Detect which cell encompasses the target text, then output its [x, y] center coordinate. 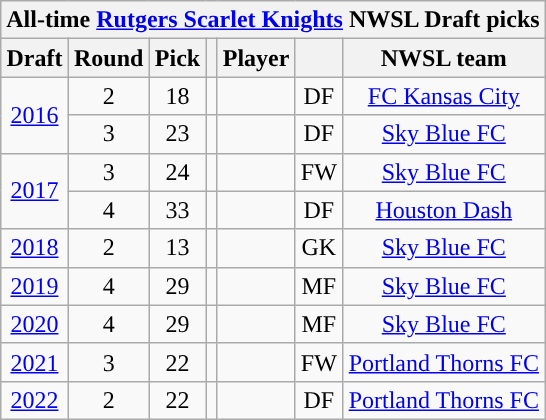
NWSL team [444, 58]
13 [178, 248]
Pick [178, 58]
2018 [34, 248]
GK [318, 248]
Player [256, 58]
2021 [34, 362]
24 [178, 172]
23 [178, 134]
18 [178, 96]
Houston Dash [444, 210]
2017 [34, 191]
2016 [34, 115]
FC Kansas City [444, 96]
Draft [34, 58]
All-time Rutgers Scarlet Knights NWSL Draft picks [273, 20]
2020 [34, 324]
33 [178, 210]
2019 [34, 286]
2022 [34, 400]
Round [108, 58]
